Pinpoint the cell where the given text exists, returning its (X, Y) midpoint coordinate. 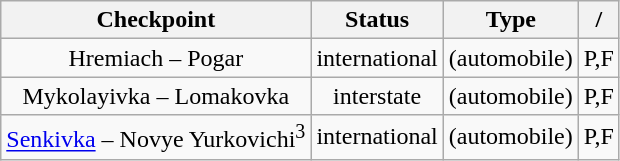
/ (598, 20)
Senkivka – Novye Yurkovichi3 (156, 138)
Hremiach – Pogar (156, 58)
interstate (377, 96)
Type (510, 20)
Checkpoint (156, 20)
Mykolayivka – Lomakovka (156, 96)
Status (377, 20)
